Capture the cell that displays the provided text and extract its [x, y] central coordinate. 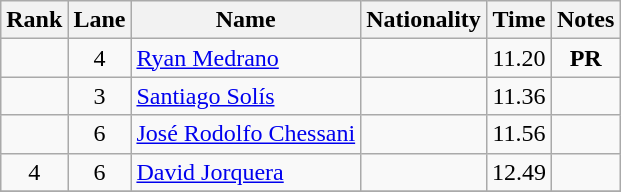
Nationality [424, 20]
Time [518, 20]
11.36 [518, 96]
11.56 [518, 134]
Lane [100, 20]
Notes [585, 20]
Name [246, 20]
Ryan Medrano [246, 58]
Santiago Solís [246, 96]
11.20 [518, 58]
Rank [34, 20]
David Jorquera [246, 172]
PR [585, 58]
3 [100, 96]
12.49 [518, 172]
José Rodolfo Chessani [246, 134]
